Locate the cell with the specified text and output its (x, y) center coordinate. 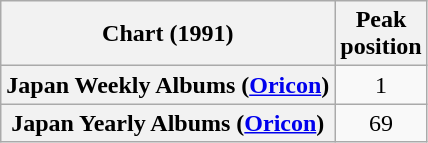
1 (381, 85)
Peakposition (381, 34)
Japan Yearly Albums (Oricon) (168, 123)
Japan Weekly Albums (Oricon) (168, 85)
69 (381, 123)
Chart (1991) (168, 34)
